Scan for the cell matching the given text and deliver its (x, y) coordinate at center. 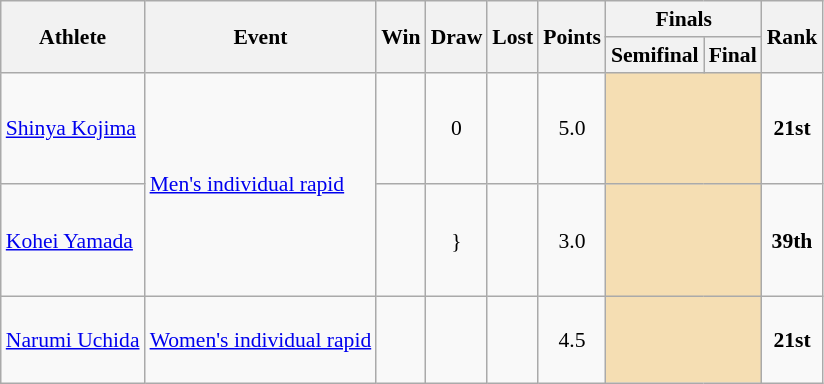
Lost (512, 36)
Kohei Yamada (73, 241)
Draw (457, 36)
Athlete (73, 36)
Narumi Uchida (73, 340)
4.5 (572, 340)
Women's individual rapid (261, 340)
} (457, 241)
Shinya Kojima (73, 128)
5.0 (572, 128)
39th (792, 241)
Finals (684, 19)
Rank (792, 36)
Final (733, 55)
Men's individual rapid (261, 184)
Semifinal (655, 55)
Event (261, 36)
Points (572, 36)
0 (457, 128)
Win (400, 36)
3.0 (572, 241)
